Determine the (X, Y) coordinate at the center of the cell enclosing the given text.  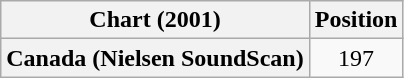
Canada (Nielsen SoundScan) (155, 58)
197 (356, 58)
Chart (2001) (155, 20)
Position (356, 20)
